Detect which cell encompasses the target text, then output its [x, y] center coordinate. 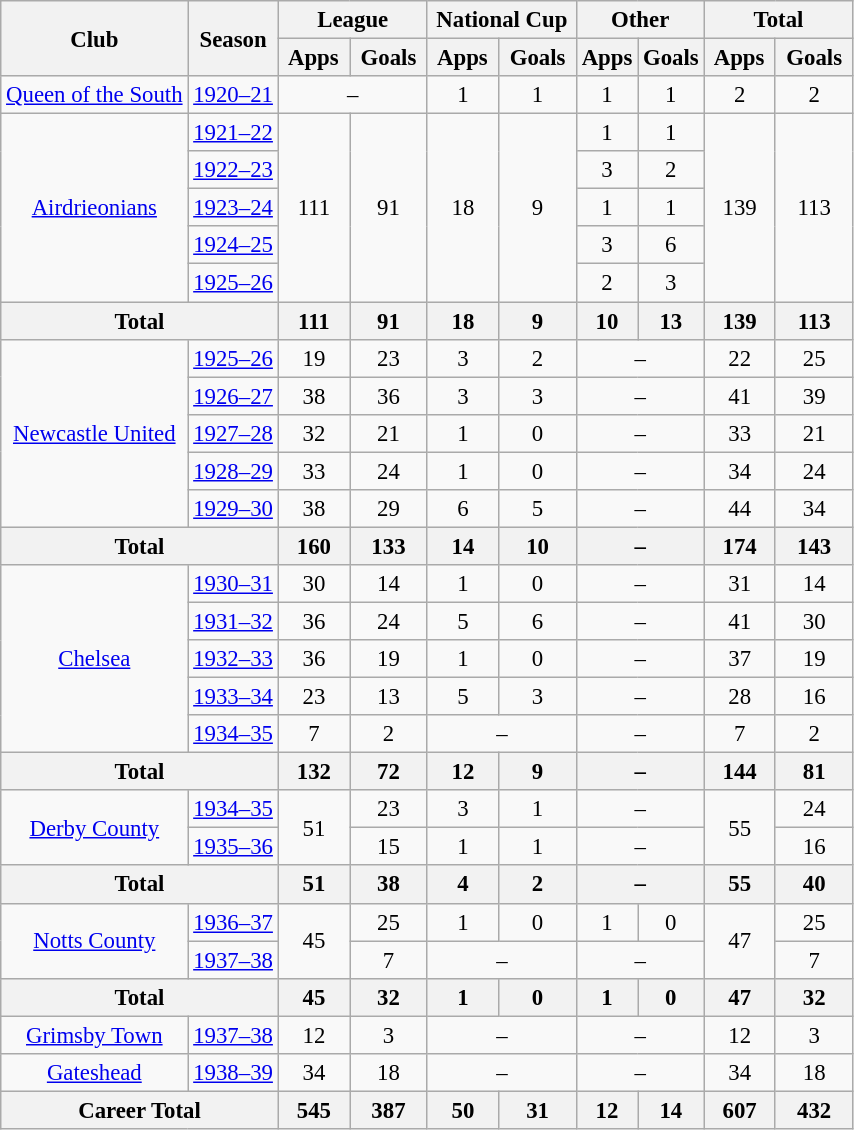
Career Total [140, 1110]
143 [814, 546]
607 [740, 1110]
National Cup [502, 20]
League [352, 20]
29 [389, 509]
40 [814, 885]
4 [462, 885]
22 [740, 358]
50 [462, 1110]
Airdrieonians [94, 208]
1931–32 [233, 621]
1938–39 [233, 1073]
432 [814, 1110]
144 [740, 772]
1922–23 [233, 170]
1932–33 [233, 659]
Newcastle United [94, 433]
1923–24 [233, 208]
1936–37 [233, 922]
1921–22 [233, 133]
Other [640, 20]
28 [740, 697]
1935–36 [233, 847]
44 [740, 509]
387 [389, 1110]
1933–34 [233, 697]
133 [389, 546]
81 [814, 772]
Derby County [94, 828]
Gateshead [94, 1073]
1930–31 [233, 584]
Notts County [94, 940]
1920–21 [233, 95]
132 [314, 772]
Club [94, 38]
37 [740, 659]
1929–30 [233, 509]
Queen of the South [94, 95]
Season [233, 38]
160 [314, 546]
Grimsby Town [94, 1035]
39 [814, 396]
15 [389, 847]
1928–29 [233, 471]
72 [389, 772]
1924–25 [233, 245]
1926–27 [233, 396]
1927–28 [233, 433]
545 [314, 1110]
174 [740, 546]
Chelsea [94, 659]
